Provide the [X, Y] coordinate of the cell's center where the given text is located.  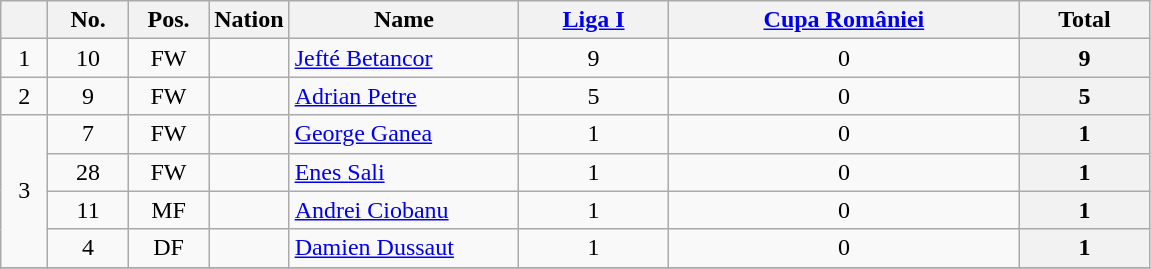
Pos. [168, 20]
No. [88, 20]
11 [88, 210]
Damien Dussaut [404, 248]
28 [88, 172]
Liga I [594, 20]
George Ganea [404, 134]
DF [168, 248]
Total [1085, 20]
Andrei Ciobanu [404, 210]
3 [24, 191]
Name [404, 20]
Adrian Petre [404, 96]
Jefté Betancor [404, 58]
7 [88, 134]
Nation [249, 20]
Enes Sali [404, 172]
4 [88, 248]
Cupa României [844, 20]
10 [88, 58]
MF [168, 210]
2 [24, 96]
